Capture the cell that displays the provided text and extract its [x, y] central coordinate. 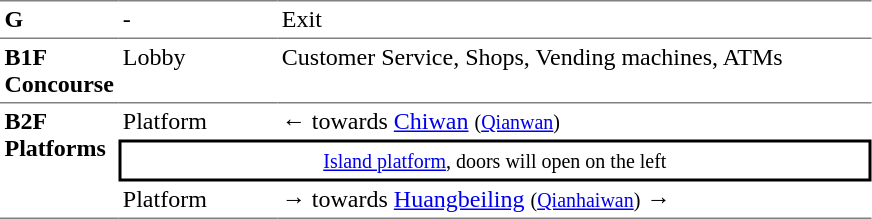
Exit [574, 19]
B1FConcourse [59, 71]
G [59, 19]
Customer Service, Shops, Vending machines, ATMs [574, 71]
Lobby [198, 71]
- [198, 19]
Island platform, doors will open on the left [494, 161]
Platform [198, 122]
← towards Chiwan (Qianwan) [574, 122]
